Output the [x, y] coordinate of the center of the cell containing the given text.  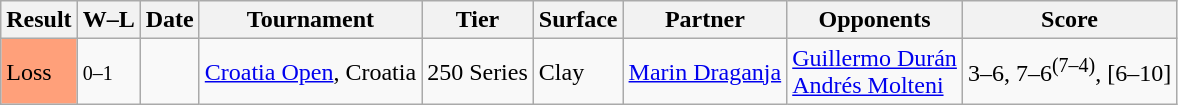
Clay [578, 72]
Score [1069, 20]
Guillermo Durán Andrés Molteni [875, 72]
Surface [578, 20]
Croatia Open, Croatia [310, 72]
Partner [705, 20]
3–6, 7–6(7–4), [6–10] [1069, 72]
Marin Draganja [705, 72]
Result [39, 20]
Opponents [875, 20]
0–1 [108, 72]
Tournament [310, 20]
Tier [478, 20]
250 Series [478, 72]
Date [170, 20]
W–L [108, 20]
Loss [39, 72]
